Find where the given text appears and provide that cell's center as (x, y) coordinate. 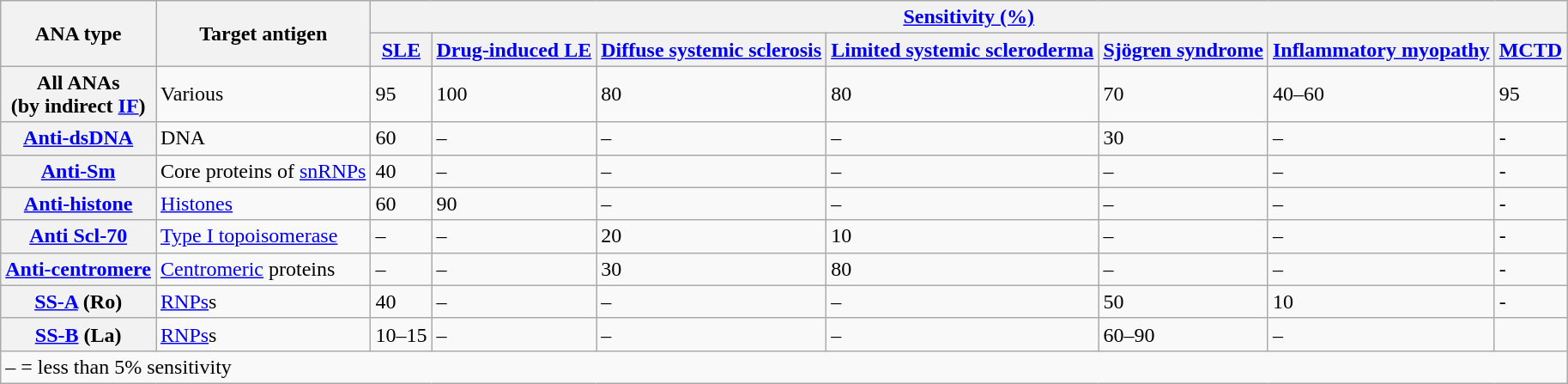
Anti Scl-70 (79, 236)
Centromeric proteins (263, 269)
40–60 (1381, 94)
20 (711, 236)
SLE (402, 50)
All ANAs (by indirect IF) (79, 94)
DNA (263, 138)
MCTD (1530, 50)
– = less than 5% sensitivity (784, 367)
Anti-Sm (79, 171)
Diffuse systemic sclerosis (711, 50)
Histones (263, 204)
SS-B (La) (79, 334)
50 (1184, 302)
Sjögren syndrome (1184, 50)
100 (514, 94)
Limited systemic scleroderma (963, 50)
Inflammatory myopathy (1381, 50)
Anti-histone (79, 204)
Anti-dsDNA (79, 138)
70 (1184, 94)
Various (263, 94)
60–90 (1184, 334)
Anti-centromere (79, 269)
Drug-induced LE (514, 50)
Type I topoisomerase (263, 236)
Sensitivity (%) (969, 17)
ANA type (79, 34)
90 (514, 204)
10–15 (402, 334)
Target antigen (263, 34)
Core proteins of snRNPs (263, 171)
SS-A (Ro) (79, 302)
